Provide the [X, Y] coordinate of the cell's center where the given text is located.  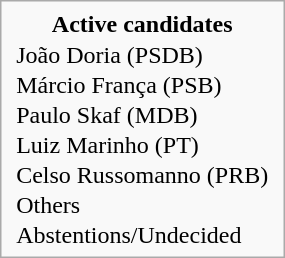
João Doria (PSDB) [142, 56]
Others [142, 206]
Paulo Skaf (MDB) [142, 116]
Márcio França (PSB) [142, 86]
Abstentions/Undecided [142, 236]
Active candidates [142, 24]
Celso Russomanno (PRB) [142, 176]
Luiz Marinho (PT) [142, 146]
